Extract the [X, Y] coordinate from the center of the cell holding the provided text.  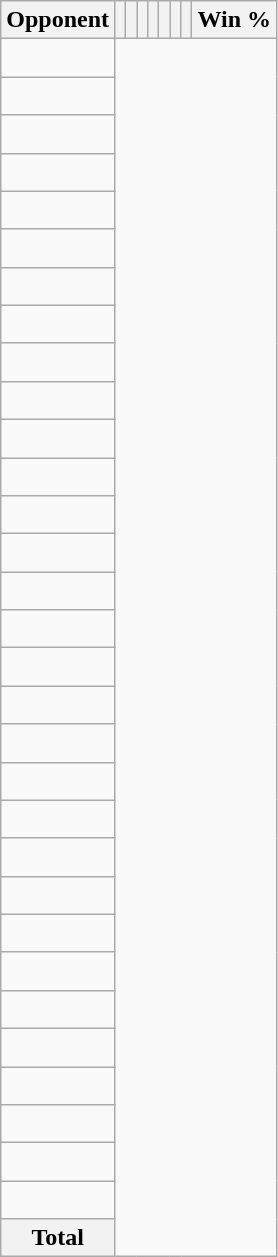
Win % [234, 20]
Opponent [58, 20]
Total [58, 1238]
